Extract the (X, Y) coordinate from the center of the cell holding the provided text.  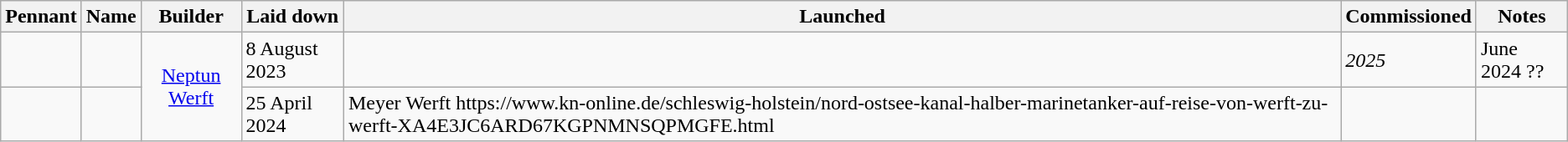
25 April 2024 (292, 114)
Laid down (292, 17)
8 August 2023 (292, 60)
2025 (1409, 60)
Notes (1521, 17)
June 2024 ?? (1521, 60)
Neptun Werft (191, 87)
Pennant (41, 17)
Commissioned (1409, 17)
Launched (842, 17)
Name (111, 17)
Builder (191, 17)
